Return the [x, y] coordinate for the center point of the cell that contains the specified text.  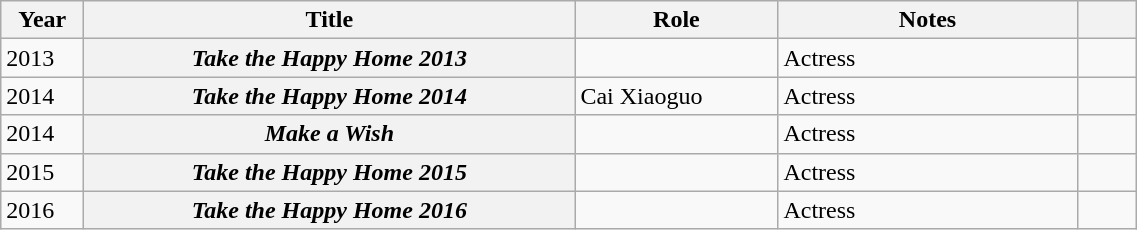
Notes [928, 20]
2015 [42, 172]
Take the Happy Home 2016 [330, 210]
Title [330, 20]
Cai Xiaoguo [676, 96]
2013 [42, 58]
Take the Happy Home 2015 [330, 172]
Year [42, 20]
Role [676, 20]
2016 [42, 210]
Take the Happy Home 2013 [330, 58]
Take the Happy Home 2014 [330, 96]
Make a Wish [330, 134]
